For the text-containing cell, return its midpoint in [x, y] coordinate format. 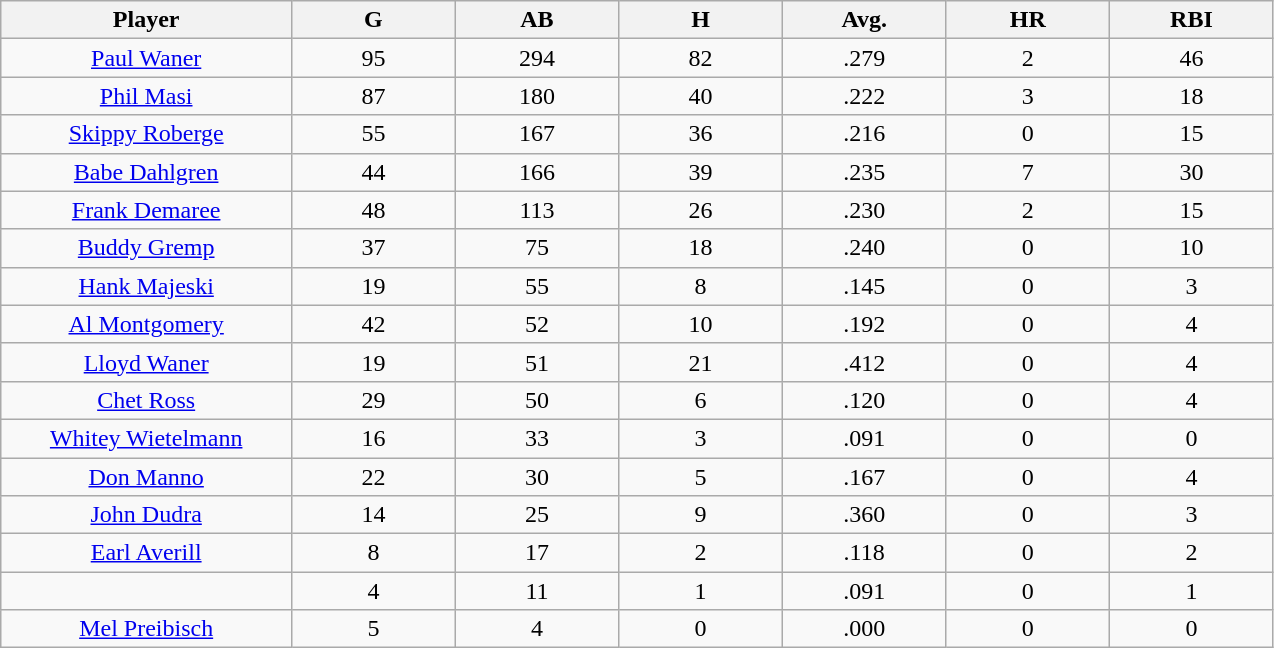
.412 [864, 362]
14 [374, 515]
Chet Ross [146, 400]
Player [146, 20]
16 [374, 438]
.235 [864, 172]
.120 [864, 400]
Earl Averill [146, 553]
.000 [864, 629]
294 [537, 58]
Avg. [864, 20]
7 [1028, 172]
Whitey Wietelmann [146, 438]
.145 [864, 286]
Mel Preibisch [146, 629]
113 [537, 210]
167 [537, 134]
25 [537, 515]
.240 [864, 248]
9 [701, 515]
11 [537, 591]
Paul Waner [146, 58]
22 [374, 477]
AB [537, 20]
.279 [864, 58]
87 [374, 96]
John Dudra [146, 515]
Babe Dahlgren [146, 172]
Frank Demaree [146, 210]
.118 [864, 553]
44 [374, 172]
40 [701, 96]
29 [374, 400]
36 [701, 134]
.216 [864, 134]
Phil Masi [146, 96]
75 [537, 248]
42 [374, 324]
Skippy Roberge [146, 134]
50 [537, 400]
95 [374, 58]
48 [374, 210]
52 [537, 324]
166 [537, 172]
.230 [864, 210]
RBI [1192, 20]
.360 [864, 515]
.167 [864, 477]
46 [1192, 58]
37 [374, 248]
HR [1028, 20]
Buddy Gremp [146, 248]
.222 [864, 96]
Lloyd Waner [146, 362]
.192 [864, 324]
Hank Majeski [146, 286]
G [374, 20]
33 [537, 438]
26 [701, 210]
Don Manno [146, 477]
H [701, 20]
180 [537, 96]
6 [701, 400]
Al Montgomery [146, 324]
82 [701, 58]
21 [701, 362]
39 [701, 172]
17 [537, 553]
51 [537, 362]
